Determine the [X, Y] coordinate at the center of the cell enclosing the given text.  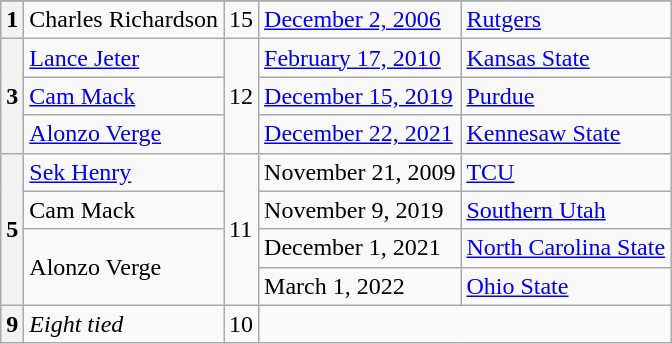
9 [12, 324]
11 [242, 229]
December 1, 2021 [360, 248]
March 1, 2022 [360, 286]
Lance Jeter [124, 58]
Sek Henry [124, 172]
November 9, 2019 [360, 210]
November 21, 2009 [360, 172]
12 [242, 96]
December 2, 2006 [360, 20]
Rutgers [566, 20]
December 15, 2019 [360, 96]
February 17, 2010 [360, 58]
5 [12, 229]
Eight tied [124, 324]
TCU [566, 172]
3 [12, 96]
Southern Utah [566, 210]
Kansas State [566, 58]
10 [242, 324]
Charles Richardson [124, 20]
Kennesaw State [566, 134]
15 [242, 20]
Ohio State [566, 286]
Purdue [566, 96]
North Carolina State [566, 248]
1 [12, 20]
December 22, 2021 [360, 134]
